Provide the [x, y] coordinate of the cell's center where the given text is located.  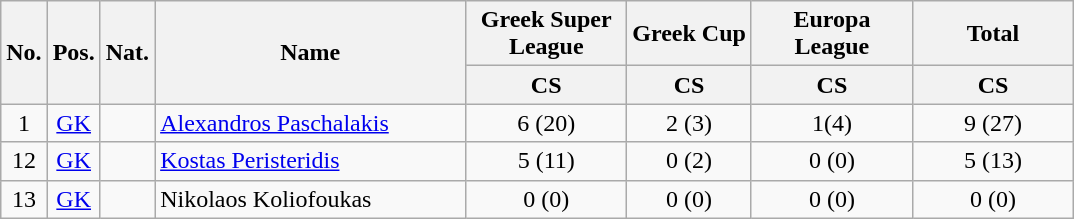
Nikolaos Koliofoukas [310, 199]
Greek Super League [546, 34]
0 (2) [690, 161]
Nat. [127, 52]
5 (13) [992, 161]
1(4) [832, 123]
5 (11) [546, 161]
1 [24, 123]
2 (3) [690, 123]
12 [24, 161]
No. [24, 52]
13 [24, 199]
Europa League [832, 34]
Pos. [74, 52]
Alexandros Paschalakis [310, 123]
Greek Cup [690, 34]
Kostas Peristeridis [310, 161]
Total [992, 34]
Name [310, 52]
6 (20) [546, 123]
9 (27) [992, 123]
